For the text-containing cell, return its midpoint in (x, y) coordinate format. 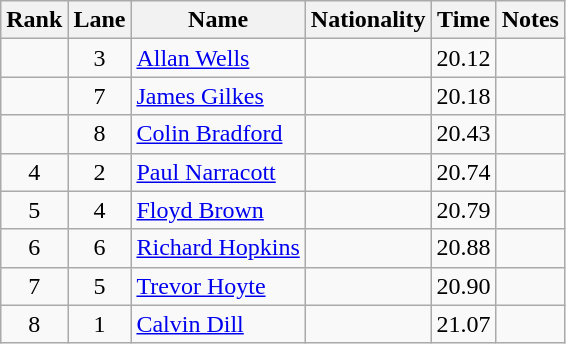
Nationality (368, 20)
20.18 (464, 96)
3 (100, 58)
20.88 (464, 248)
20.79 (464, 210)
Rank (34, 20)
Trevor Hoyte (218, 286)
Time (464, 20)
1 (100, 324)
20.90 (464, 286)
20.43 (464, 134)
Paul Narracott (218, 172)
20.74 (464, 172)
James Gilkes (218, 96)
Richard Hopkins (218, 248)
Allan Wells (218, 58)
20.12 (464, 58)
2 (100, 172)
Lane (100, 20)
Floyd Brown (218, 210)
Calvin Dill (218, 324)
Notes (530, 20)
21.07 (464, 324)
Name (218, 20)
Colin Bradford (218, 134)
